For the text-containing cell, return its midpoint in (X, Y) coordinate format. 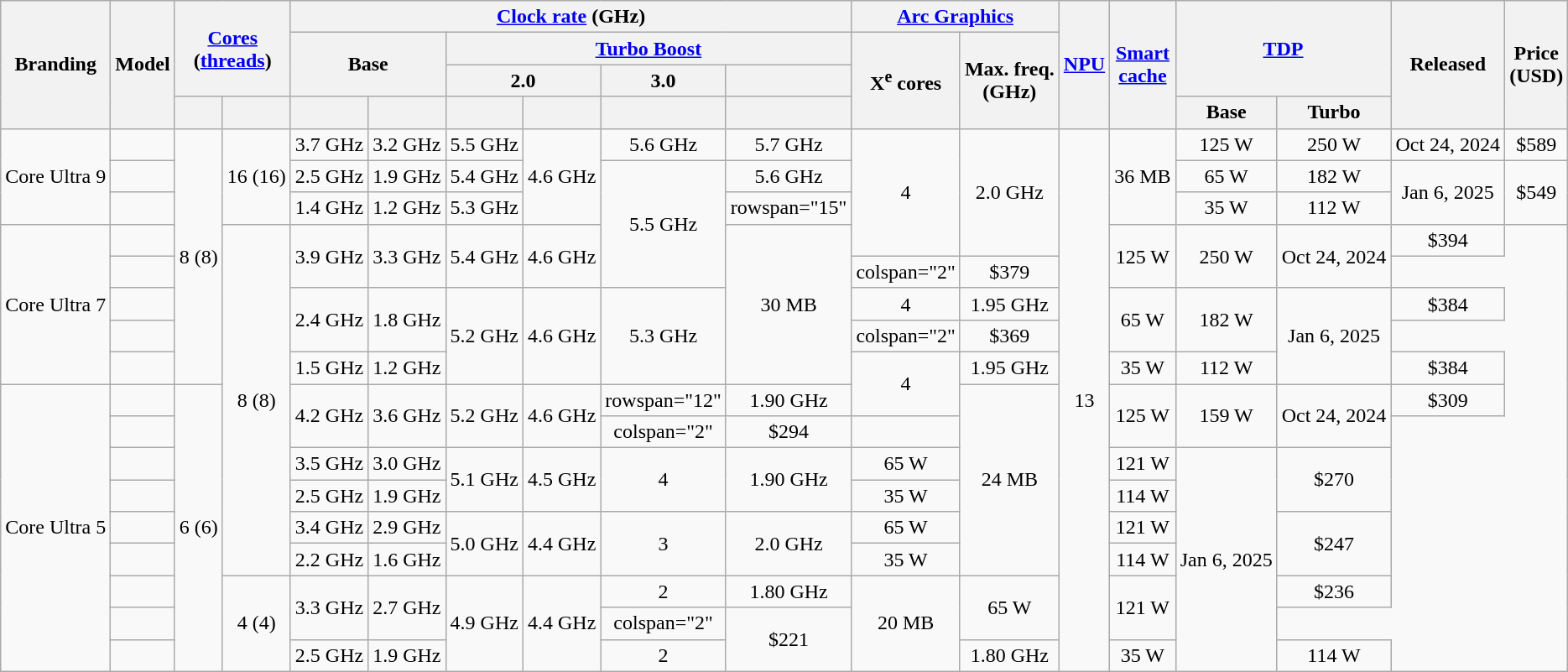
rowspan="12" (664, 400)
Turbo (1334, 112)
24 MB (1009, 480)
3.0 GHz (407, 464)
Clock rate (GHz) (570, 17)
$236 (1334, 591)
Price (USD) (1537, 65)
3 (664, 544)
Xe cores (906, 81)
$294 (789, 432)
$309 (1448, 400)
6 (6) (198, 529)
$549 (1537, 192)
rowspan="15" (789, 208)
3.5 GHz (329, 464)
4.9 GHz (484, 623)
$247 (1334, 544)
16 (16) (257, 176)
1.8 GHz (407, 320)
1.5 GHz (329, 367)
Core Ultra 7 (55, 304)
30 MB (789, 304)
3.7 GHz (329, 144)
2.4 GHz (329, 320)
Arc Graphics (955, 17)
Branding (55, 65)
2.7 GHz (407, 607)
3.2 GHz (407, 144)
Smartcache (1143, 65)
4.5 GHz (561, 480)
5.1 GHz (484, 480)
1.6 GHz (407, 560)
3.6 GHz (407, 416)
Released (1448, 65)
2.0 (524, 81)
159 W (1227, 416)
$369 (1009, 336)
Model (143, 65)
Core Ultra 9 (55, 176)
13 (1084, 399)
$270 (1334, 480)
3.9 GHz (329, 256)
TDP (1284, 49)
Max. freq.(GHz) (1009, 81)
$221 (789, 639)
4 (4) (257, 623)
1.4 GHz (329, 208)
2.2 GHz (329, 560)
Cores(threads) (232, 49)
5.7 GHz (789, 144)
20 MB (906, 623)
Core Ultra 5 (55, 529)
36 MB (1143, 176)
3.0 (664, 81)
$394 (1448, 240)
Turbo Boost (649, 49)
2.9 GHz (407, 528)
$379 (1009, 272)
3.4 GHz (329, 528)
NPU (1084, 65)
5.0 GHz (484, 544)
4.2 GHz (329, 416)
$589 (1537, 144)
